Pinpoint the cell where the given text exists, returning its (X, Y) midpoint coordinate. 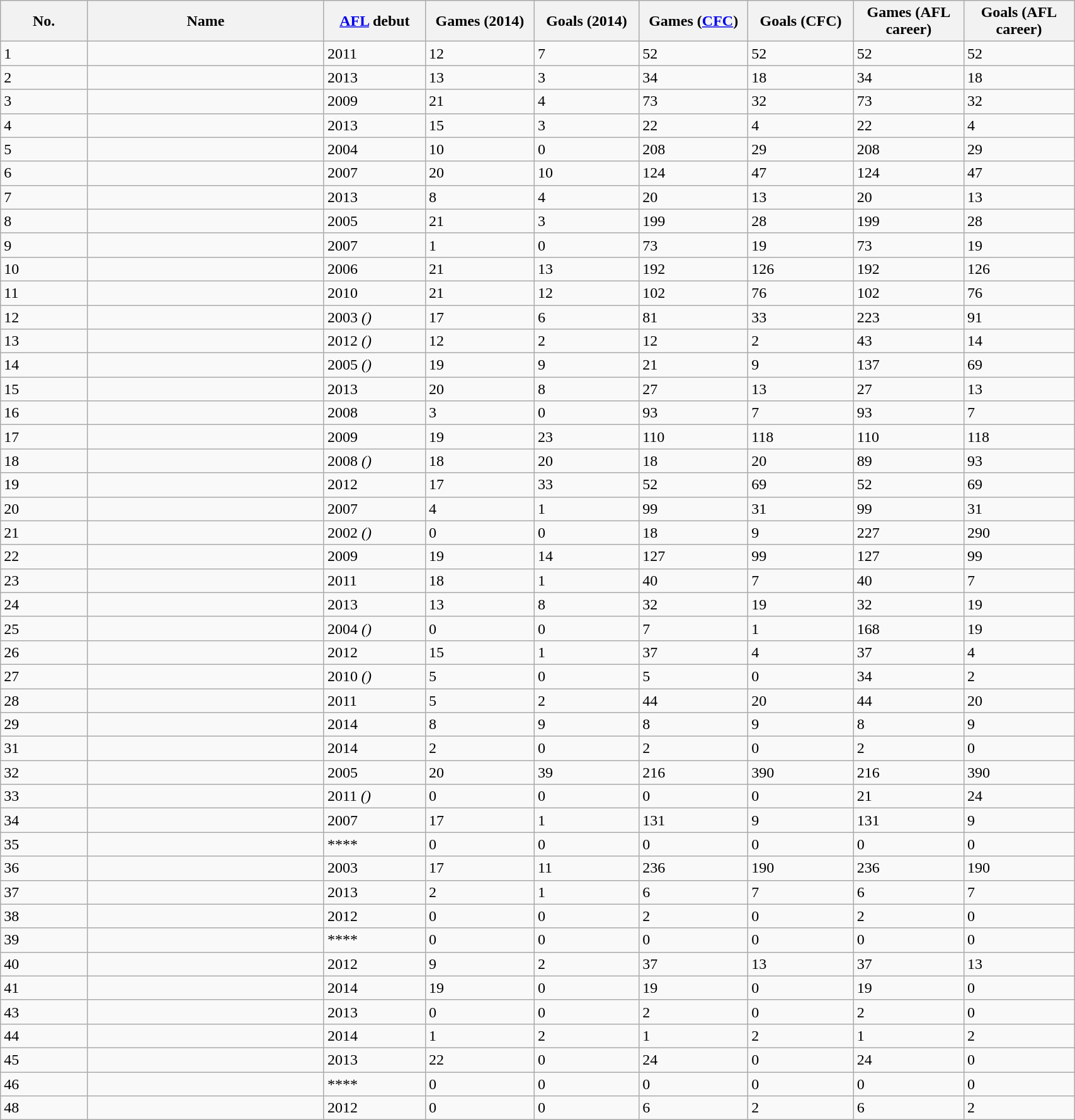
223 (908, 317)
16 (44, 413)
25 (44, 628)
89 (908, 461)
36 (44, 868)
2010 (374, 293)
26 (44, 652)
Games (AFL career) (908, 21)
2003 (374, 868)
2008 () (374, 461)
48 (44, 1108)
Goals (2014) (586, 21)
290 (1019, 533)
45 (44, 1060)
2003 () (374, 317)
227 (908, 533)
91 (1019, 317)
No. (44, 21)
2002 () (374, 533)
2011 () (374, 796)
81 (694, 317)
Goals (CFC) (801, 21)
Games (CFC) (694, 21)
38 (44, 916)
2004 () (374, 628)
2008 (374, 413)
2006 (374, 269)
Games (2014) (480, 21)
46 (44, 1083)
168 (908, 628)
41 (44, 988)
2010 () (374, 676)
35 (44, 844)
2005 () (374, 365)
AFL debut (374, 21)
Goals (AFL career) (1019, 21)
2012 () (374, 341)
137 (908, 365)
Name (205, 21)
2004 (374, 149)
